For the text-containing cell, return its midpoint in (x, y) coordinate format. 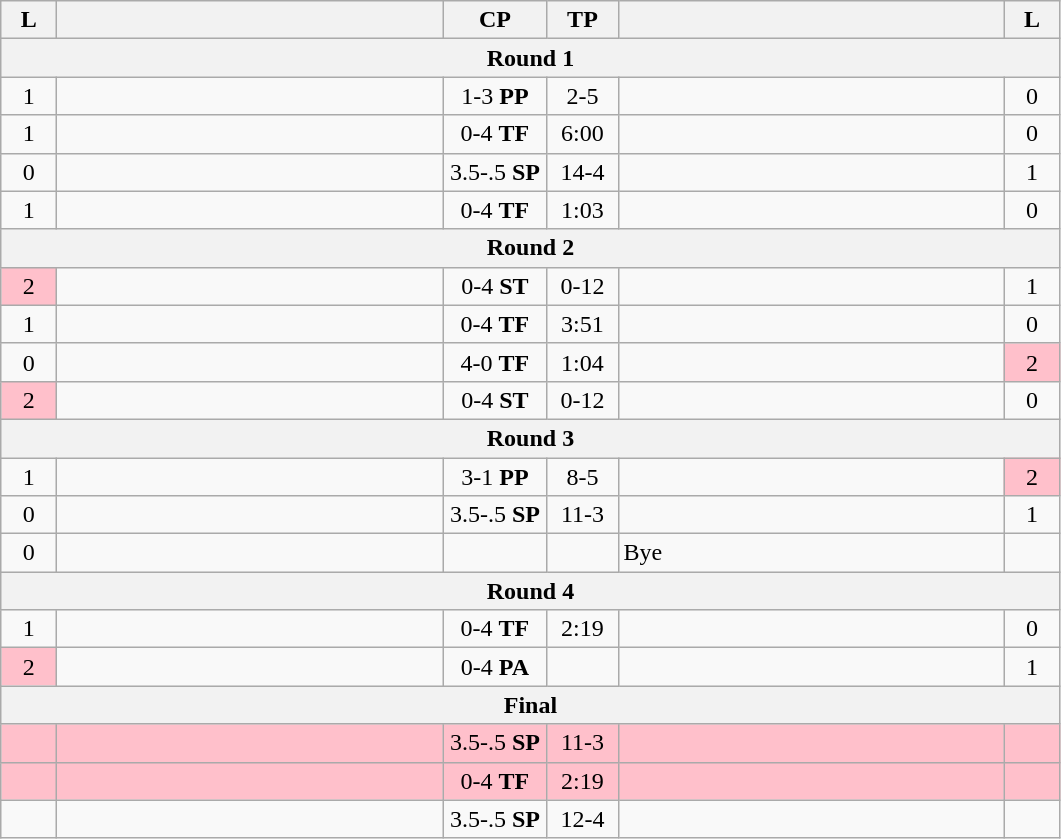
3-1 PP (495, 477)
8-5 (582, 477)
6:00 (582, 134)
14-4 (582, 172)
Round 2 (530, 248)
Bye (811, 553)
4-0 TF (495, 362)
1-3 PP (495, 96)
2-5 (582, 96)
1:04 (582, 362)
3:51 (582, 324)
0-4 PA (495, 667)
CP (495, 20)
Round 1 (530, 58)
TP (582, 20)
Final (530, 705)
1:03 (582, 210)
Round 4 (530, 591)
12-4 (582, 819)
Round 3 (530, 438)
